Search for the cell housing the specified text and yield its (x, y) center coordinate. 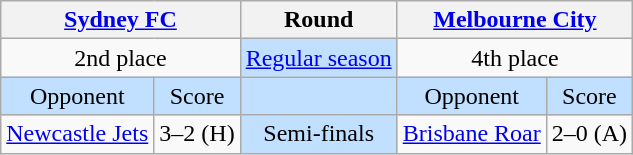
Newcastle Jets (78, 134)
Melbourne City (514, 20)
4th place (514, 58)
Brisbane Roar (472, 134)
3–2 (H) (197, 134)
2nd place (120, 58)
Sydney FC (120, 20)
Regular season (318, 58)
2–0 (A) (589, 134)
Semi-finals (318, 134)
Round (318, 20)
